Output the (X, Y) coordinate of the center of the cell containing the given text.  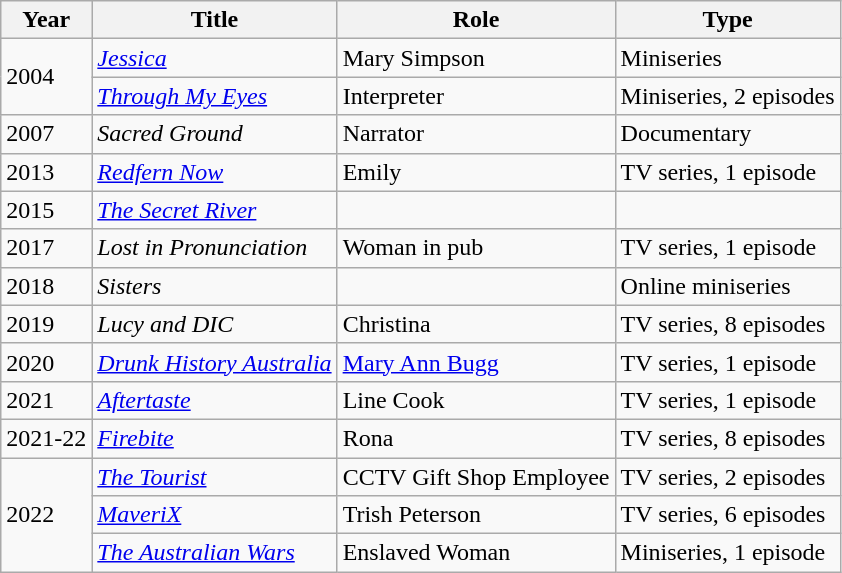
Mary Simpson (476, 58)
Rona (476, 438)
Miniseries (728, 58)
Christina (476, 324)
Woman in pub (476, 248)
Role (476, 20)
2015 (46, 210)
2020 (46, 362)
Miniseries, 1 episode (728, 553)
TV series, 2 episodes (728, 477)
2021-22 (46, 438)
Line Cook (476, 400)
Aftertaste (214, 400)
Jessica (214, 58)
Mary Ann Bugg (476, 362)
Redfern Now (214, 172)
2004 (46, 77)
Sisters (214, 286)
Trish Peterson (476, 515)
Firebite (214, 438)
2013 (46, 172)
Online miniseries (728, 286)
Drunk History Australia (214, 362)
The Australian Wars (214, 553)
Title (214, 20)
MaveriX (214, 515)
Interpreter (476, 96)
2018 (46, 286)
Sacred Ground (214, 134)
Narrator (476, 134)
2019 (46, 324)
Emily (476, 172)
Lost in Pronunciation (214, 248)
2007 (46, 134)
2017 (46, 248)
Miniseries, 2 episodes (728, 96)
2021 (46, 400)
TV series, 6 episodes (728, 515)
Lucy and DIC (214, 324)
CCTV Gift Shop Employee (476, 477)
2022 (46, 515)
Year (46, 20)
The Tourist (214, 477)
Enslaved Woman (476, 553)
The Secret River (214, 210)
Documentary (728, 134)
Through My Eyes (214, 96)
Type (728, 20)
